Identify which cell holds the provided text, then report its [x, y] central coordinate. 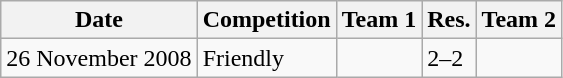
Date [99, 20]
2–2 [449, 58]
Team 2 [519, 20]
Friendly [266, 58]
Team 1 [379, 20]
26 November 2008 [99, 58]
Competition [266, 20]
Res. [449, 20]
